Detect which cell encompasses the target text, then output its [x, y] center coordinate. 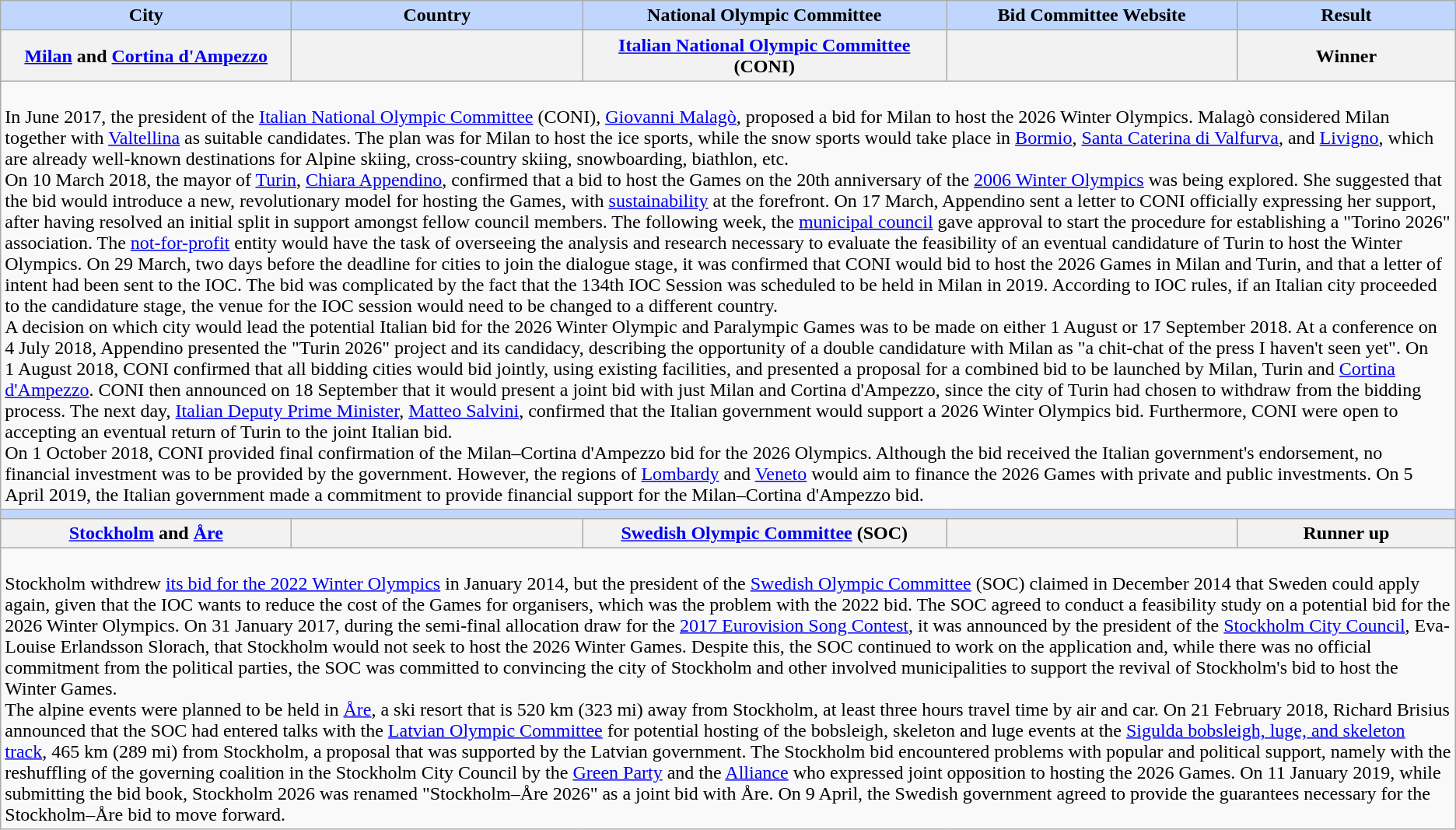
Runner up [1347, 533]
National Olympic Committee [765, 16]
Country [437, 16]
Winner [1347, 56]
Milan and Cortina d'Ampezzo [146, 56]
Bid Committee Website [1092, 16]
Result [1347, 16]
Swedish Olympic Committee (SOC) [765, 533]
City [146, 16]
Italian National Olympic Committee (CONI) [765, 56]
Stockholm and Åre [146, 533]
